Output the (X, Y) coordinate of the center of the cell containing the given text.  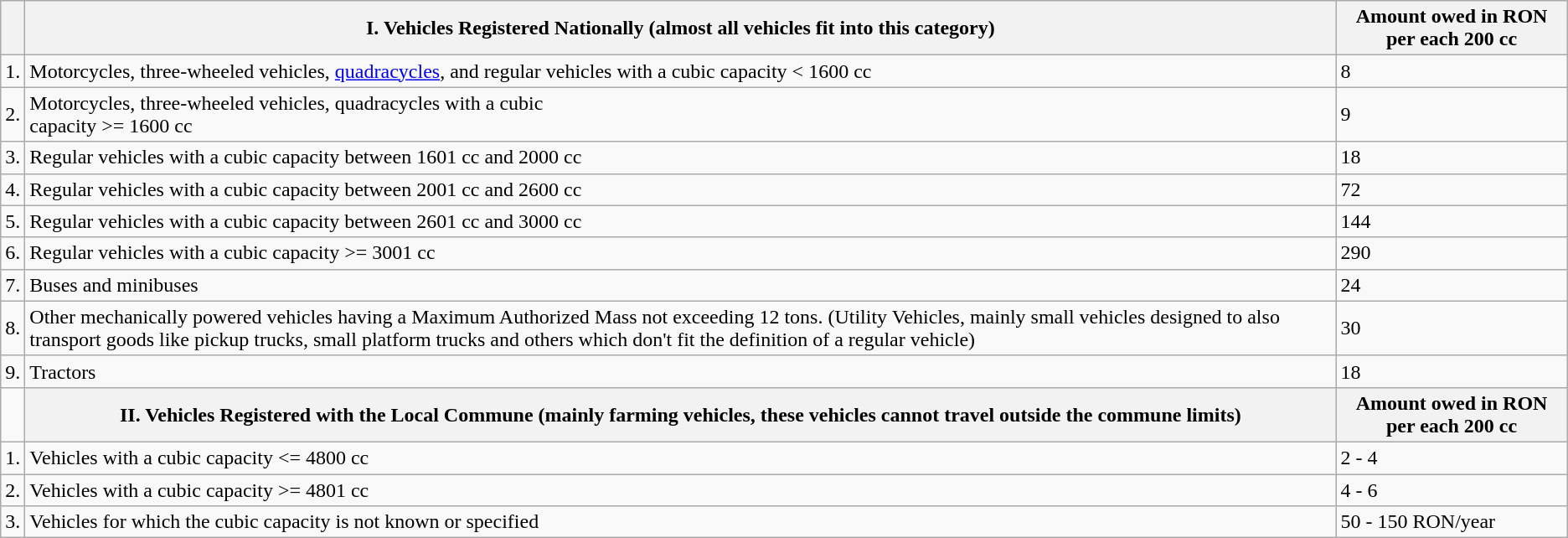
I. Vehicles Registered Nationally (almost all vehicles fit into this category) (680, 28)
8. (13, 328)
6. (13, 253)
9 (1452, 114)
30 (1452, 328)
4 - 6 (1452, 490)
Vehicles for which the cubic capacity is not known or specified (680, 522)
5. (13, 221)
Regular vehicles with a cubic capacity >= 3001 cc (680, 253)
24 (1452, 285)
Vehicles with a cubic capacity >= 4801 cc (680, 490)
Motorcycles, three-wheeled vehicles, quadracycles with a cubiccapacity >= 1600 cc (680, 114)
7. (13, 285)
290 (1452, 253)
II. Vehicles Registered with the Local Commune (mainly farming vehicles, these vehicles cannot travel outside the commune limits) (680, 414)
Vehicles with a cubic capacity <= 4800 cc (680, 458)
Tractors (680, 371)
Buses and minibuses (680, 285)
2 - 4 (1452, 458)
Regular vehicles with a cubic capacity between 2601 cc and 3000 cc (680, 221)
8 (1452, 71)
144 (1452, 221)
9. (13, 371)
Regular vehicles with a cubic capacity between 1601 cc and 2000 cc (680, 158)
4. (13, 189)
72 (1452, 189)
Motorcycles, three-wheeled vehicles, quadracycles, and regular vehicles with a cubic capacity < 1600 cc (680, 71)
50 - 150 RON/year (1452, 522)
Regular vehicles with a cubic capacity between 2001 cc and 2600 cc (680, 189)
